Output the (x, y) coordinate of the center of the cell containing the given text.  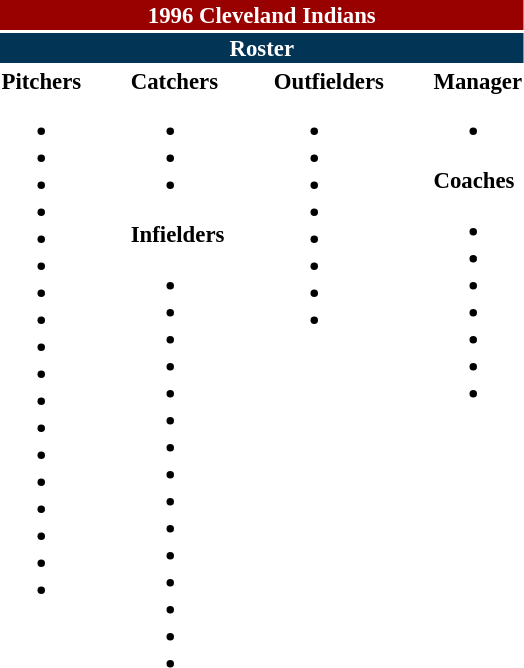
1996 Cleveland Indians (262, 15)
Roster (262, 48)
